Scan for the cell matching the given text and deliver its (x, y) coordinate at center. 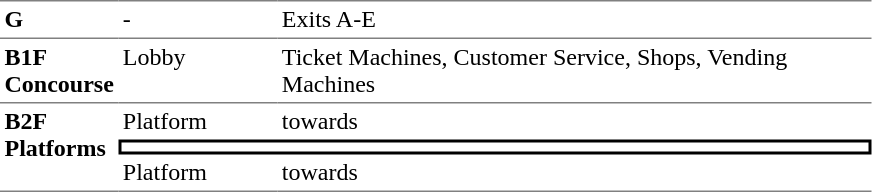
Exits A-E (574, 20)
Lobby (198, 71)
- (198, 20)
B2FPlatforms (59, 148)
B1FConcourse (59, 71)
G (59, 20)
Ticket Machines, Customer Service, Shops, Vending Machines (574, 71)
